Pinpoint the cell where the given text exists, returning its [X, Y] midpoint coordinate. 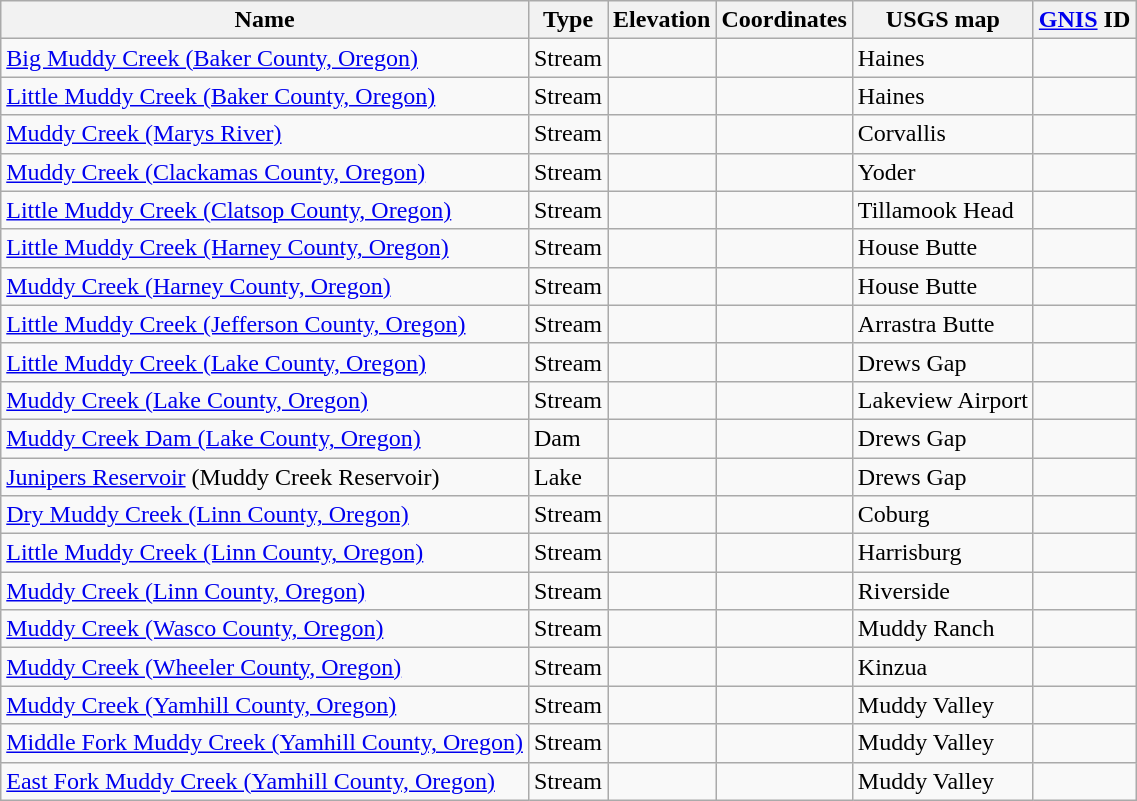
Muddy Creek Dam (Lake County, Oregon) [265, 438]
Muddy Creek (Linn County, Oregon) [265, 591]
Muddy Creek (Wasco County, Oregon) [265, 629]
Elevation [662, 20]
Little Muddy Creek (Clatsop County, Oregon) [265, 210]
Muddy Ranch [942, 629]
Muddy Creek (Harney County, Oregon) [265, 286]
Muddy Creek (Lake County, Oregon) [265, 400]
Kinzua [942, 667]
Junipers Reservoir (Muddy Creek Reservoir) [265, 477]
Lake [568, 477]
GNIS ID [1084, 20]
Dam [568, 438]
Middle Fork Muddy Creek (Yamhill County, Oregon) [265, 743]
Muddy Creek (Marys River) [265, 134]
Name [265, 20]
Little Muddy Creek (Harney County, Oregon) [265, 248]
Little Muddy Creek (Lake County, Oregon) [265, 362]
Harrisburg [942, 553]
Muddy Creek (Clackamas County, Oregon) [265, 172]
Riverside [942, 591]
Yoder [942, 172]
Muddy Creek (Yamhill County, Oregon) [265, 705]
Corvallis [942, 134]
Little Muddy Creek (Linn County, Oregon) [265, 553]
Arrastra Butte [942, 324]
Little Muddy Creek (Jefferson County, Oregon) [265, 324]
USGS map [942, 20]
Dry Muddy Creek (Linn County, Oregon) [265, 515]
Big Muddy Creek (Baker County, Oregon) [265, 58]
Little Muddy Creek (Baker County, Oregon) [265, 96]
Muddy Creek (Wheeler County, Oregon) [265, 667]
Coordinates [784, 20]
Type [568, 20]
East Fork Muddy Creek (Yamhill County, Oregon) [265, 781]
Coburg [942, 515]
Lakeview Airport [942, 400]
Tillamook Head [942, 210]
